Provide the [X, Y] coordinate of the cell's center where the given text is located.  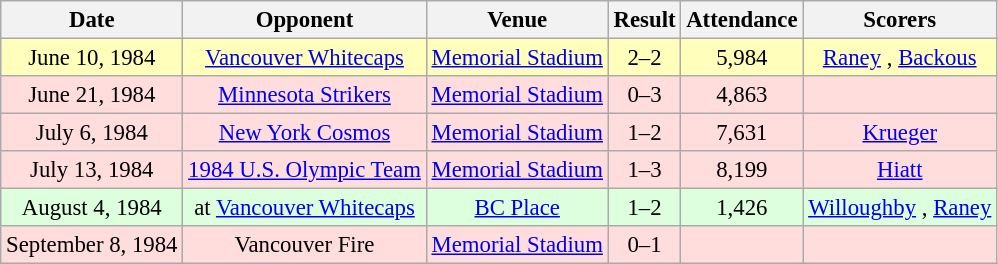
June 10, 1984 [92, 58]
September 8, 1984 [92, 245]
Hiatt [900, 170]
0–3 [644, 95]
Minnesota Strikers [304, 95]
1984 U.S. Olympic Team [304, 170]
June 21, 1984 [92, 95]
7,631 [742, 133]
Scorers [900, 20]
New York Cosmos [304, 133]
Raney , Backous [900, 58]
BC Place [517, 208]
1,426 [742, 208]
July 6, 1984 [92, 133]
Willoughby , Raney [900, 208]
Krueger [900, 133]
0–1 [644, 245]
Result [644, 20]
Venue [517, 20]
Date [92, 20]
July 13, 1984 [92, 170]
Vancouver Fire [304, 245]
2–2 [644, 58]
8,199 [742, 170]
at Vancouver Whitecaps [304, 208]
Opponent [304, 20]
August 4, 1984 [92, 208]
Attendance [742, 20]
4,863 [742, 95]
Vancouver Whitecaps [304, 58]
5,984 [742, 58]
1–3 [644, 170]
